Find where the given text appears and provide that cell's center as [X, Y] coordinate. 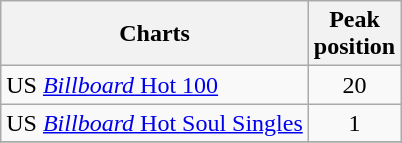
Charts [155, 34]
1 [354, 123]
US Billboard Hot 100 [155, 85]
Peakposition [354, 34]
20 [354, 85]
US Billboard Hot Soul Singles [155, 123]
